For the text-containing cell, return its midpoint in [x, y] coordinate format. 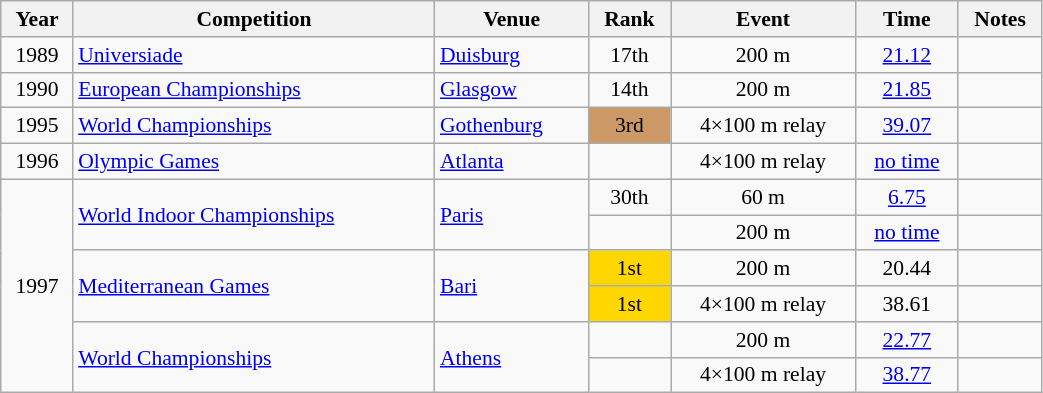
Paris [512, 214]
1995 [37, 126]
1989 [37, 55]
39.07 [908, 126]
Glasgow [512, 90]
Venue [512, 19]
38.77 [908, 375]
Year [37, 19]
38.61 [908, 304]
1990 [37, 90]
20.44 [908, 269]
1996 [37, 162]
17th [629, 55]
Event [762, 19]
Duisburg [512, 55]
Universiade [254, 55]
22.77 [908, 340]
Competition [254, 19]
Mediterranean Games [254, 286]
Olympic Games [254, 162]
60 m [762, 197]
30th [629, 197]
Time [908, 19]
Athens [512, 358]
Rank [629, 19]
Notes [1000, 19]
European Championships [254, 90]
World Indoor Championships [254, 214]
21.12 [908, 55]
Bari [512, 286]
Gothenburg [512, 126]
3rd [629, 126]
1997 [37, 286]
14th [629, 90]
21.85 [908, 90]
Atlanta [512, 162]
6.75 [908, 197]
